Locate the cell with the specified text and output its [x, y] center coordinate. 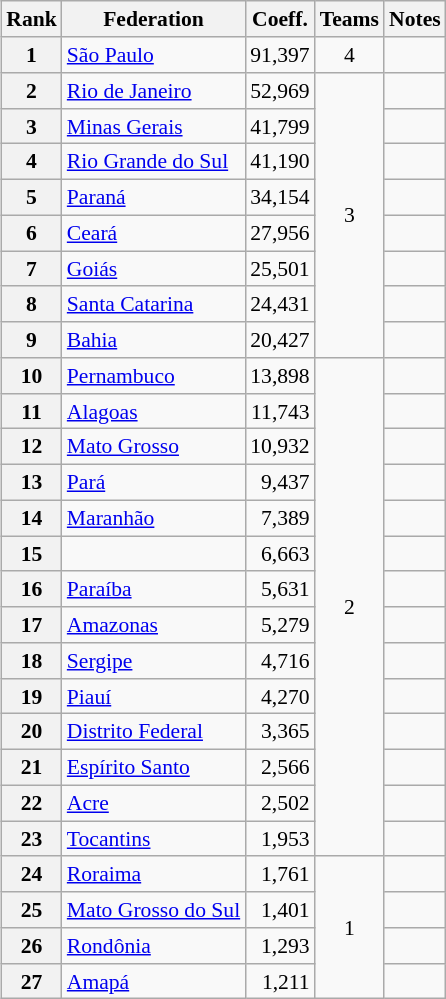
20 [32, 732]
13,898 [280, 376]
Santa Catarina [154, 304]
Pará [154, 482]
1,293 [280, 946]
20,427 [280, 340]
Mato Grosso [154, 447]
11 [32, 411]
Ceará [154, 233]
2,502 [280, 803]
15 [32, 554]
4,716 [280, 661]
13 [32, 482]
14 [32, 518]
16 [32, 589]
27 [32, 981]
Teams [350, 19]
52,969 [280, 91]
1,953 [280, 839]
27,956 [280, 233]
1,211 [280, 981]
São Paulo [154, 55]
Bahia [154, 340]
Espírito Santo [154, 767]
Mato Grosso do Sul [154, 910]
Distrito Federal [154, 732]
6,663 [280, 554]
Rio de Janeiro [154, 91]
9,437 [280, 482]
5,279 [280, 625]
Amapá [154, 981]
Paraíba [154, 589]
12 [32, 447]
3,365 [280, 732]
Notes [415, 19]
10,932 [280, 447]
Sergipe [154, 661]
18 [32, 661]
24 [32, 874]
4,270 [280, 696]
Acre [154, 803]
Goiás [154, 269]
Maranhão [154, 518]
Rio Grande do Sul [154, 162]
5,631 [280, 589]
Paraná [154, 197]
Federation [154, 19]
Coeff. [280, 19]
10 [32, 376]
2,566 [280, 767]
1,401 [280, 910]
26 [32, 946]
34,154 [280, 197]
Piauí [154, 696]
6 [32, 233]
Rondônia [154, 946]
1,761 [280, 874]
24,431 [280, 304]
23 [32, 839]
25 [32, 910]
22 [32, 803]
7,389 [280, 518]
Tocantins [154, 839]
41,190 [280, 162]
Roraima [154, 874]
5 [32, 197]
19 [32, 696]
41,799 [280, 126]
Rank [32, 19]
8 [32, 304]
21 [32, 767]
Amazonas [154, 625]
Minas Gerais [154, 126]
Alagoas [154, 411]
17 [32, 625]
11,743 [280, 411]
7 [32, 269]
Pernambuco [154, 376]
91,397 [280, 55]
25,501 [280, 269]
9 [32, 340]
